Search for the cell housing the specified text and yield its (x, y) center coordinate. 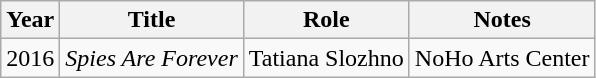
Title (152, 20)
Tatiana Slozhno (326, 58)
Spies Are Forever (152, 58)
Year (30, 20)
NoHo Arts Center (502, 58)
Role (326, 20)
2016 (30, 58)
Notes (502, 20)
